Identify which cell holds the provided text, then report its (x, y) central coordinate. 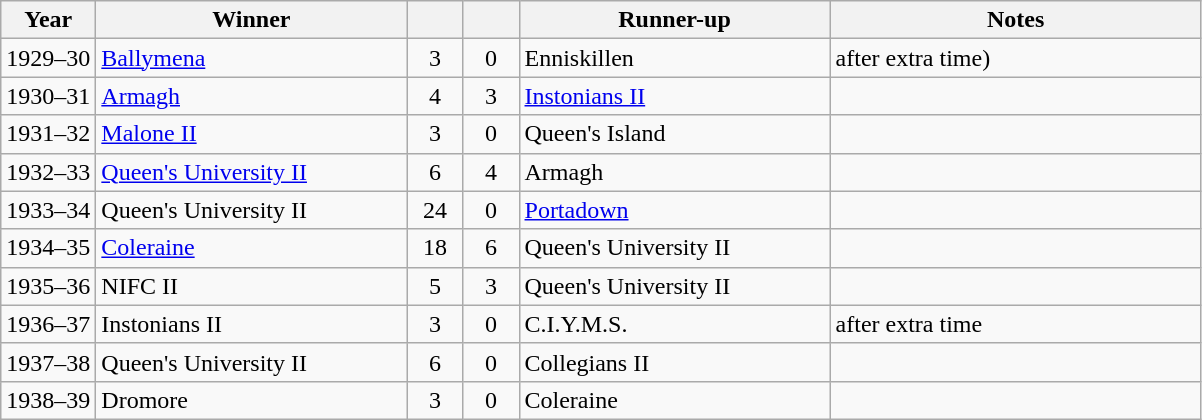
1937–38 (48, 362)
1935–36 (48, 286)
1936–37 (48, 324)
24 (435, 210)
after extra time) (1016, 58)
1930–31 (48, 96)
1931–32 (48, 134)
18 (435, 248)
Queen's Island (674, 134)
Winner (252, 20)
Dromore (252, 400)
NIFC II (252, 286)
Malone II (252, 134)
5 (435, 286)
Collegians II (674, 362)
1933–34 (48, 210)
Runner-up (674, 20)
Notes (1016, 20)
Enniskillen (674, 58)
after extra time (1016, 324)
1938–39 (48, 400)
Portadown (674, 210)
1929–30 (48, 58)
1932–33 (48, 172)
Year (48, 20)
Ballymena (252, 58)
1934–35 (48, 248)
C.I.Y.M.S. (674, 324)
